Return (X, Y) of the center of cell containing provided text 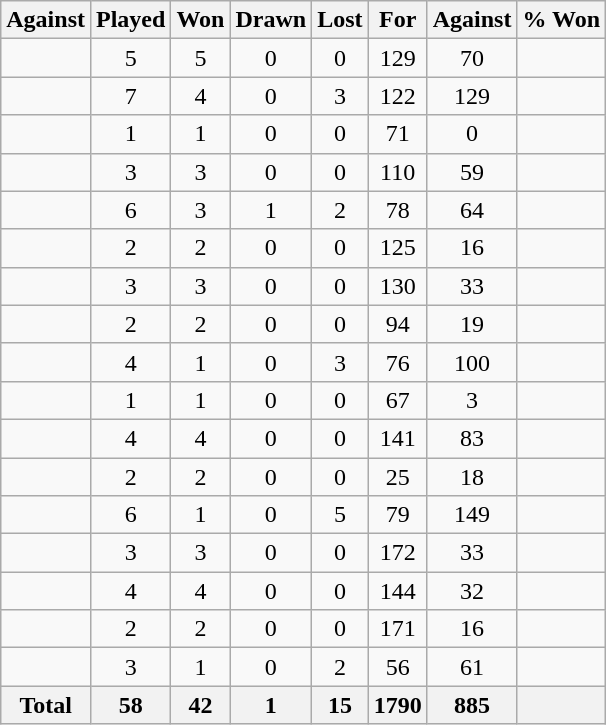
71 (398, 134)
76 (398, 362)
171 (398, 629)
42 (200, 705)
% Won (562, 20)
Played (130, 20)
130 (398, 286)
15 (340, 705)
125 (398, 248)
19 (472, 324)
25 (398, 477)
58 (130, 705)
172 (398, 553)
79 (398, 515)
61 (472, 667)
100 (472, 362)
122 (398, 96)
64 (472, 210)
Total (46, 705)
141 (398, 438)
For (398, 20)
149 (472, 515)
18 (472, 477)
67 (398, 400)
59 (472, 172)
110 (398, 172)
70 (472, 58)
7 (130, 96)
Drawn (271, 20)
94 (398, 324)
78 (398, 210)
32 (472, 591)
144 (398, 591)
56 (398, 667)
Won (200, 20)
83 (472, 438)
885 (472, 705)
Lost (340, 20)
1790 (398, 705)
